Detect which cell encompasses the target text, then output its [X, Y] center coordinate. 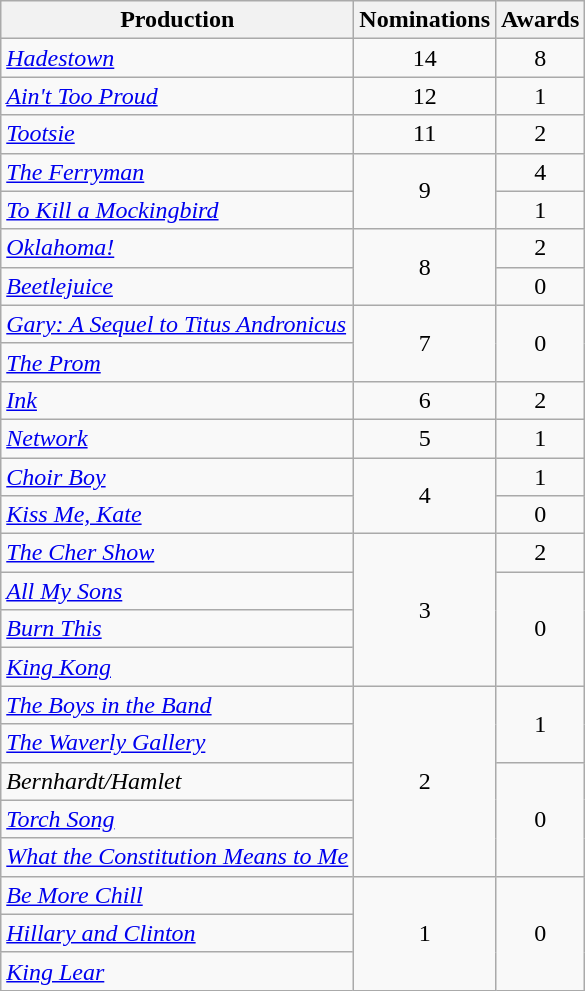
The Ferryman [178, 172]
14 [425, 58]
The Prom [178, 362]
Tootsie [178, 134]
Ain't Too Proud [178, 96]
Torch Song [178, 819]
Awards [540, 20]
The Cher Show [178, 553]
Production [178, 20]
Kiss Me, Kate [178, 515]
Choir Boy [178, 477]
Network [178, 438]
To Kill a Mockingbird [178, 210]
Oklahoma! [178, 248]
King Kong [178, 667]
King Lear [178, 971]
Gary: A Sequel to Titus Andronicus [178, 324]
Bernhardt/Hamlet [178, 781]
12 [425, 96]
3 [425, 610]
The Waverly Gallery [178, 743]
6 [425, 400]
7 [425, 343]
The Boys in the Band [178, 705]
Be More Chill [178, 895]
Burn This [178, 629]
Beetlejuice [178, 286]
5 [425, 438]
9 [425, 191]
What the Constitution Means to Me [178, 857]
Hadestown [178, 58]
Ink [178, 400]
Hillary and Clinton [178, 933]
Nominations [425, 20]
All My Sons [178, 591]
11 [425, 134]
